Provide the (X, Y) coordinate of the cell's center where the given text is located.  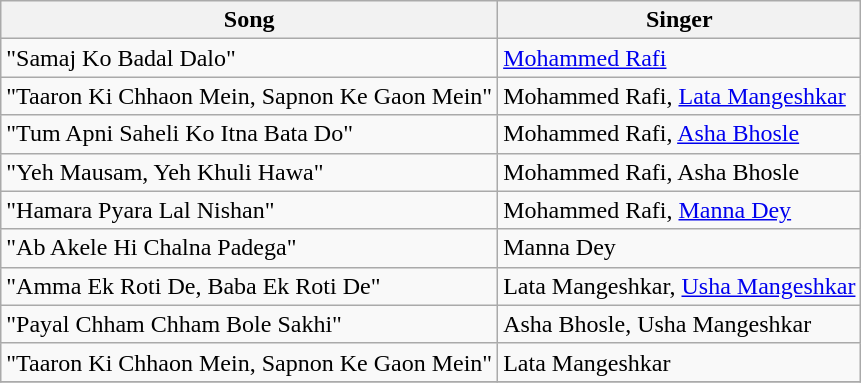
"Hamara Pyara Lal Nishan" (250, 210)
Song (250, 20)
"Amma Ek Roti De, Baba Ek Roti De" (250, 286)
Manna Dey (680, 248)
Singer (680, 20)
"Tum Apni Saheli Ko Itna Bata Do" (250, 134)
"Payal Chham Chham Bole Sakhi" (250, 324)
"Yeh Mausam, Yeh Khuli Hawa" (250, 172)
Lata Mangeshkar, Usha Mangeshkar (680, 286)
Asha Bhosle, Usha Mangeshkar (680, 324)
Mohammed Rafi, Manna Dey (680, 210)
Mohammed Rafi (680, 58)
"Ab Akele Hi Chalna Padega" (250, 248)
Mohammed Rafi, Lata Mangeshkar (680, 96)
Lata Mangeshkar (680, 362)
"Samaj Ko Badal Dalo" (250, 58)
